Identify which cell holds the provided text, then report its [x, y] central coordinate. 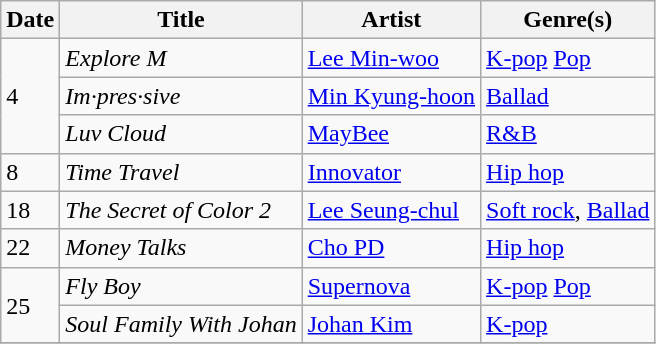
Soul Family With Johan [181, 324]
25 [30, 305]
Genre(s) [568, 20]
Luv Cloud [181, 134]
Im·pres·sive [181, 96]
Explore M [181, 58]
Date [30, 20]
Money Talks [181, 248]
Johan Kim [391, 324]
Cho PD [391, 248]
The Secret of Color 2 [181, 210]
4 [30, 96]
Innovator [391, 172]
Ballad [568, 96]
Lee Seung-chul [391, 210]
Soft rock, Ballad [568, 210]
K-pop [568, 324]
R&B [568, 134]
Artist [391, 20]
Fly Boy [181, 286]
Time Travel [181, 172]
8 [30, 172]
Min Kyung-hoon [391, 96]
Lee Min-woo [391, 58]
18 [30, 210]
Title [181, 20]
Supernova [391, 286]
22 [30, 248]
MayBee [391, 134]
